Return (x, y) of the center of cell containing provided text 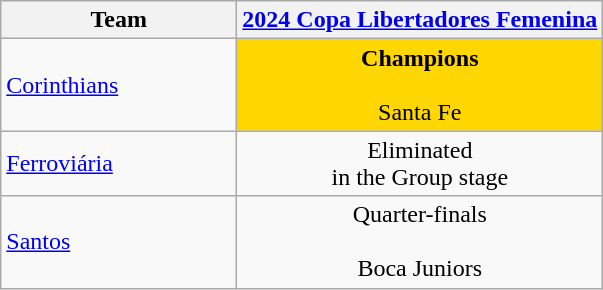
Team (119, 20)
Corinthians (119, 85)
Eliminatedin the Group stage (420, 164)
Quarter-finals Boca Juniors (420, 242)
Champions Santa Fe (420, 85)
Ferroviária (119, 164)
Santos (119, 242)
2024 Copa Libertadores Femenina (420, 20)
